Return (X, Y) of the center of cell containing provided text 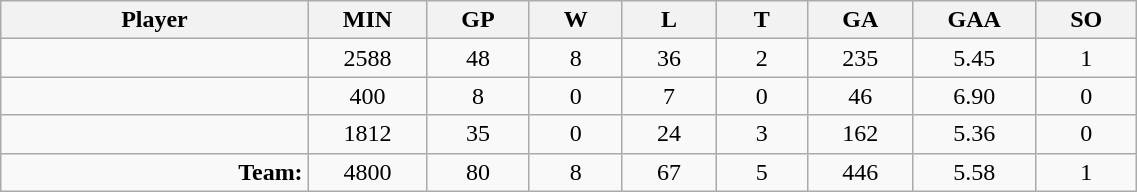
1812 (368, 134)
162 (860, 134)
46 (860, 96)
Team: (154, 172)
MIN (368, 20)
3 (762, 134)
2588 (368, 58)
2 (762, 58)
67 (668, 172)
400 (368, 96)
6.90 (974, 96)
SO (1086, 20)
W (576, 20)
5 (762, 172)
36 (668, 58)
5.36 (974, 134)
L (668, 20)
5.45 (974, 58)
80 (478, 172)
7 (668, 96)
GP (478, 20)
GA (860, 20)
446 (860, 172)
235 (860, 58)
35 (478, 134)
48 (478, 58)
T (762, 20)
24 (668, 134)
5.58 (974, 172)
4800 (368, 172)
Player (154, 20)
GAA (974, 20)
